Locate the cell with the specified text and output its [X, Y] center coordinate. 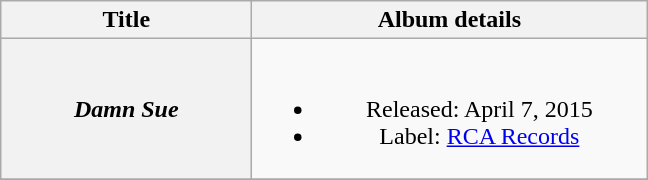
Damn Sue [126, 109]
Released: April 7, 2015Label: RCA Records [450, 109]
Title [126, 20]
Album details [450, 20]
